Locate the cell with the specified text and output its (x, y) center coordinate. 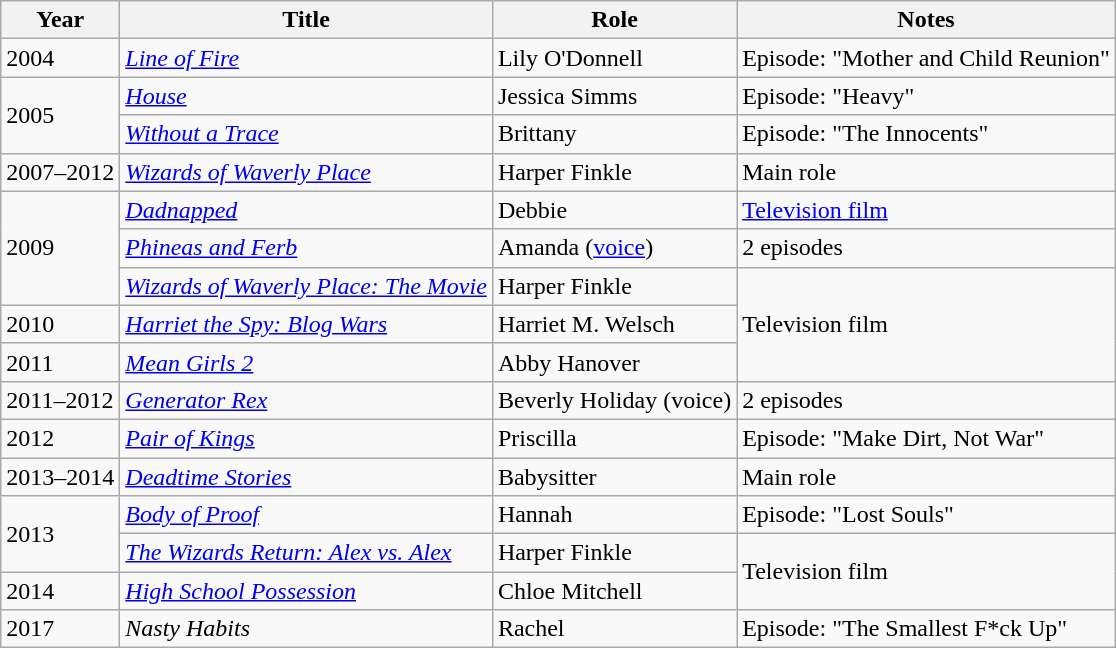
Deadtime Stories (306, 477)
Rachel (614, 629)
Abby Hanover (614, 362)
2010 (60, 324)
2005 (60, 115)
Episode: "Lost Souls" (926, 515)
Role (614, 20)
Episode: "The Smallest F*ck Up" (926, 629)
Title (306, 20)
Wizards of Waverly Place (306, 172)
2012 (60, 438)
2017 (60, 629)
Year (60, 20)
2013–2014 (60, 477)
2007–2012 (60, 172)
Amanda (voice) (614, 248)
Episode: "The Innocents" (926, 134)
The Wizards Return: Alex vs. Alex (306, 553)
Harriet M. Welsch (614, 324)
2011 (60, 362)
Pair of Kings (306, 438)
Without a Trace (306, 134)
Notes (926, 20)
Priscilla (614, 438)
2013 (60, 534)
Episode: "Make Dirt, Not War" (926, 438)
2009 (60, 248)
Babysitter (614, 477)
Wizards of Waverly Place: The Movie (306, 286)
Debbie (614, 210)
2004 (60, 58)
Body of Proof (306, 515)
High School Possession (306, 591)
2011–2012 (60, 400)
Generator Rex (306, 400)
2014 (60, 591)
Line of Fire (306, 58)
Chloe Mitchell (614, 591)
Beverly Holiday (voice) (614, 400)
Episode: "Mother and Child Reunion" (926, 58)
Jessica Simms (614, 96)
Harriet the Spy: Blog Wars (306, 324)
Phineas and Ferb (306, 248)
Brittany (614, 134)
Nasty Habits (306, 629)
Lily O'Donnell (614, 58)
Dadnapped (306, 210)
House (306, 96)
Mean Girls 2 (306, 362)
Hannah (614, 515)
Episode: "Heavy" (926, 96)
